Find where the given text appears and provide that cell's center as [X, Y] coordinate. 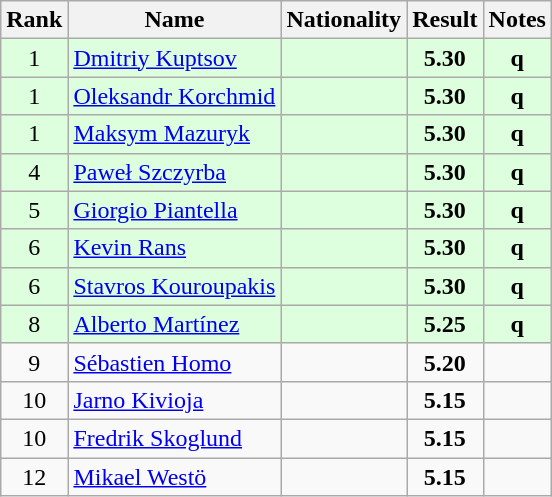
Kevin Rans [174, 248]
12 [34, 477]
Paweł Szczyrba [174, 172]
4 [34, 172]
Rank [34, 20]
Fredrik Skoglund [174, 438]
Nationality [344, 20]
8 [34, 324]
Stavros Kouroupakis [174, 286]
Mikael Westö [174, 477]
Notes [517, 20]
5.25 [445, 324]
Giorgio Piantella [174, 210]
Dmitriy Kuptsov [174, 58]
5 [34, 210]
9 [34, 362]
Sébastien Homo [174, 362]
Alberto Martínez [174, 324]
5.20 [445, 362]
Result [445, 20]
Oleksandr Korchmid [174, 96]
Name [174, 20]
Maksym Mazuryk [174, 134]
Jarno Kivioja [174, 400]
